For the text-containing cell, return its midpoint in [X, Y] coordinate format. 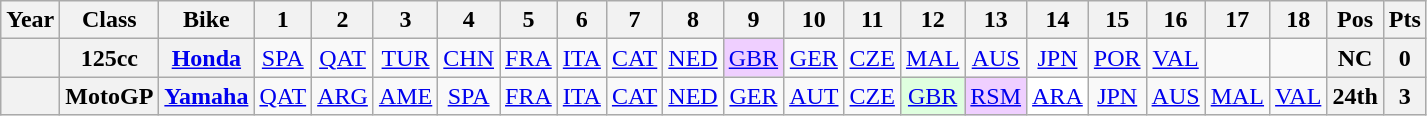
18 [1298, 20]
0 [1404, 58]
TUR [405, 58]
14 [1058, 20]
7 [634, 20]
ARA [1058, 96]
17 [1237, 20]
2 [343, 20]
RSM [996, 96]
1 [283, 20]
Honda [206, 58]
5 [529, 20]
15 [1117, 20]
AME [405, 96]
NC [1355, 58]
8 [693, 20]
4 [469, 20]
CHN [469, 58]
Pts [1404, 20]
16 [1176, 20]
Year [30, 20]
Bike [206, 20]
125cc [110, 58]
Class [110, 20]
Pos [1355, 20]
MotoGP [110, 96]
Yamaha [206, 96]
13 [996, 20]
ARG [343, 96]
AUT [814, 96]
9 [753, 20]
6 [582, 20]
11 [872, 20]
10 [814, 20]
24th [1355, 96]
12 [932, 20]
POR [1117, 58]
